Extract the [X, Y] coordinate from the center of the cell holding the provided text.  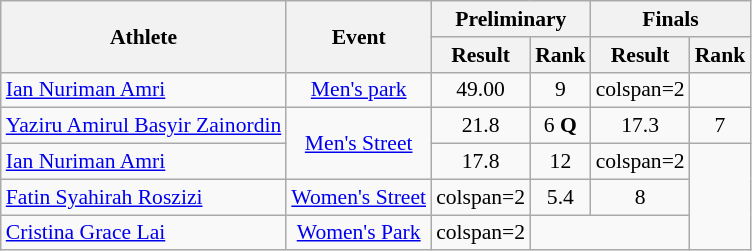
Women's Park [358, 233]
Yaziru Amirul Basyir Zainordin [144, 126]
Cristina Grace Lai [144, 233]
17.8 [480, 162]
Fatin Syahirah Roszizi [144, 197]
49.00 [480, 90]
9 [560, 90]
6 Q [560, 126]
Men's park [358, 90]
17.3 [640, 126]
5.4 [560, 197]
8 [640, 197]
Event [358, 36]
7 [720, 126]
Finals [671, 19]
12 [560, 162]
Men's Street [358, 144]
Preliminary [511, 19]
Athlete [144, 36]
21.8 [480, 126]
Women's Street [358, 197]
